Identify which cell holds the provided text, then report its (x, y) central coordinate. 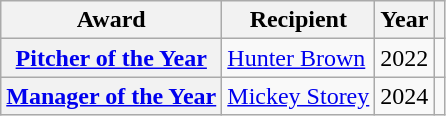
Manager of the Year (112, 96)
Pitcher of the Year (112, 58)
Mickey Storey (298, 96)
2022 (404, 58)
Award (112, 20)
2024 (404, 96)
Hunter Brown (298, 58)
Recipient (298, 20)
Year (404, 20)
